Scan for the cell matching the given text and deliver its (x, y) coordinate at center. 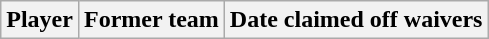
Date claimed off waivers (356, 20)
Player (40, 20)
Former team (151, 20)
